Return the (X, Y) coordinate for the center point of the cell that contains the specified text.  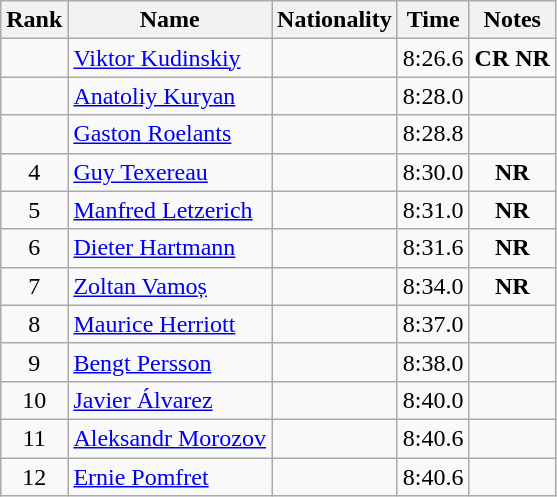
5 (34, 210)
Bengt Persson (170, 362)
10 (34, 400)
8:28.0 (433, 96)
8:28.8 (433, 134)
Gaston Roelants (170, 134)
Guy Texereau (170, 172)
8:38.0 (433, 362)
Nationality (335, 20)
Name (170, 20)
Dieter Hartmann (170, 248)
Javier Álvarez (170, 400)
8:34.0 (433, 286)
CR NR (512, 58)
6 (34, 248)
Aleksandr Morozov (170, 438)
8:31.6 (433, 248)
Ernie Pomfret (170, 477)
9 (34, 362)
8:40.0 (433, 400)
8:31.0 (433, 210)
7 (34, 286)
8 (34, 324)
Maurice Herriott (170, 324)
Viktor Kudinskiy (170, 58)
8:26.6 (433, 58)
Manfred Letzerich (170, 210)
11 (34, 438)
4 (34, 172)
12 (34, 477)
8:37.0 (433, 324)
Rank (34, 20)
Zoltan Vamoș (170, 286)
Time (433, 20)
Anatoliy Kuryan (170, 96)
Notes (512, 20)
8:30.0 (433, 172)
